Output the [X, Y] coordinate of the center of the cell containing the given text.  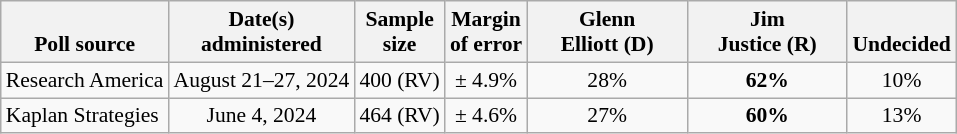
27% [607, 116]
Date(s)administered [261, 32]
Samplesize [400, 32]
± 4.9% [486, 80]
JimJustice (R) [767, 32]
13% [901, 116]
Marginof error [486, 32]
Kaplan Strategies [85, 116]
August 21–27, 2024 [261, 80]
Research America [85, 80]
60% [767, 116]
Undecided [901, 32]
June 4, 2024 [261, 116]
62% [767, 80]
28% [607, 80]
GlennElliott (D) [607, 32]
464 (RV) [400, 116]
10% [901, 80]
Poll source [85, 32]
± 4.6% [486, 116]
400 (RV) [400, 80]
